Detect which cell encompasses the target text, then output its [x, y] center coordinate. 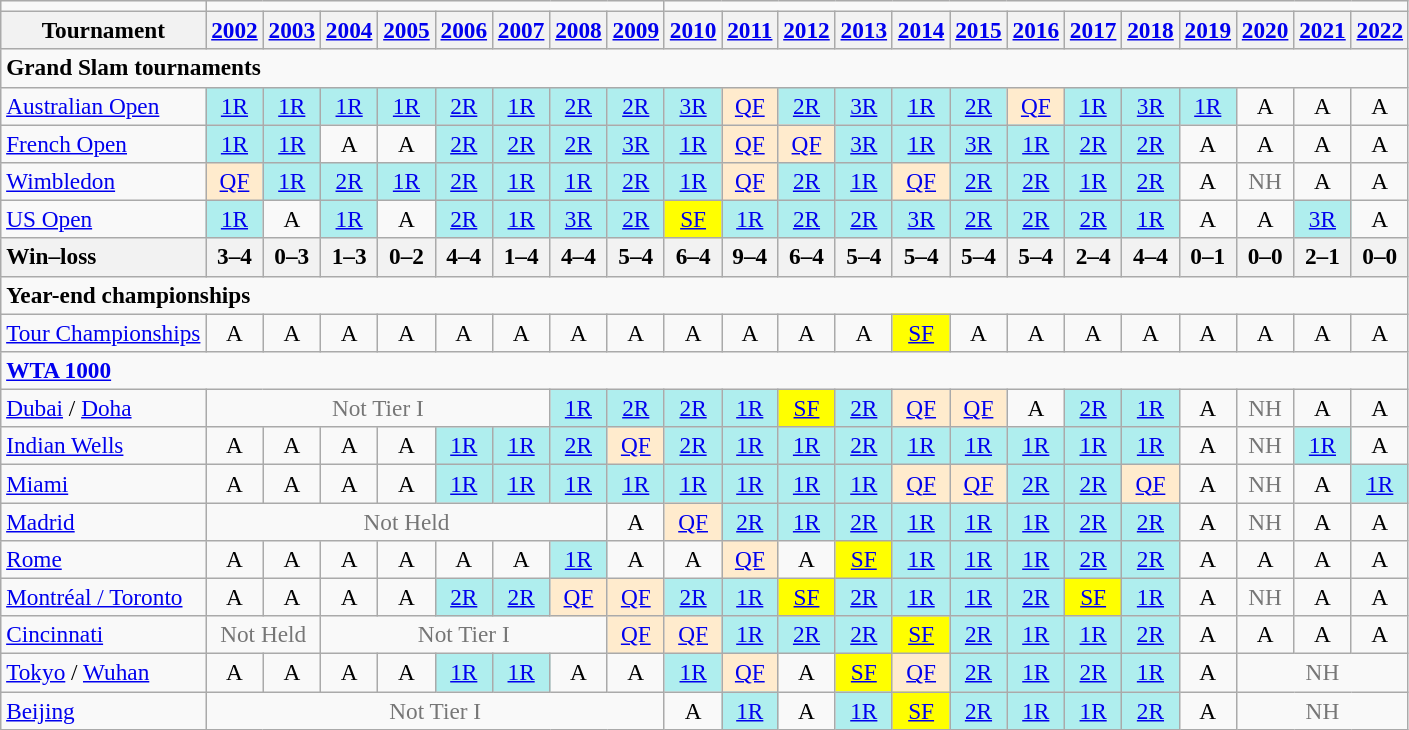
2013 [864, 30]
Miami [104, 483]
2007 [520, 30]
2020 [1264, 30]
1–4 [520, 257]
2–1 [1322, 257]
2003 [292, 30]
2017 [1092, 30]
2010 [692, 30]
2016 [1036, 30]
Year-end championships [705, 295]
3–4 [234, 257]
Grand Slam tournaments [705, 68]
0–1 [1208, 257]
Rome [104, 559]
2002 [234, 30]
2006 [464, 30]
Indian Wells [104, 446]
2008 [578, 30]
2015 [978, 30]
Tokyo / Wuhan [104, 672]
2004 [348, 30]
2012 [806, 30]
0–2 [406, 257]
Cincinnati [104, 635]
Wimbledon [104, 181]
2005 [406, 30]
French Open [104, 143]
2019 [1208, 30]
0–3 [292, 257]
Tour Championships [104, 332]
Win–loss [104, 257]
2021 [1322, 30]
Beijing [104, 710]
9–4 [750, 257]
2022 [1380, 30]
Australian Open [104, 106]
Tournament [104, 30]
Madrid [104, 521]
Dubai / Doha [104, 408]
2014 [920, 30]
1–3 [348, 257]
WTA 1000 [705, 370]
2018 [1150, 30]
US Open [104, 219]
2011 [750, 30]
Montréal / Toronto [104, 597]
2009 [636, 30]
2–4 [1092, 257]
